Pinpoint the cell where the given text exists, returning its (x, y) midpoint coordinate. 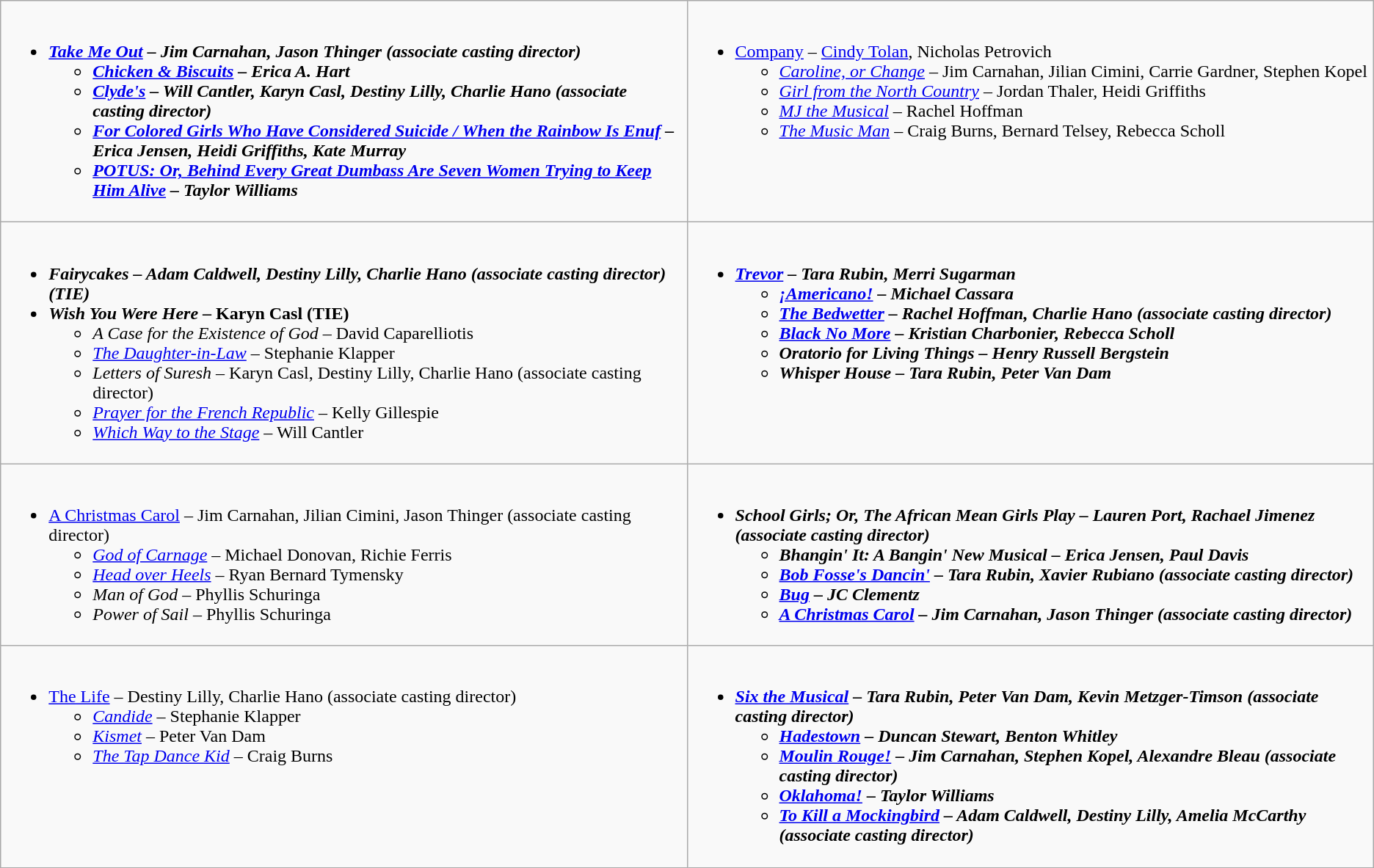
The Life – Destiny Lilly, Charlie Hano (associate casting director)Candide – Stephanie KlapperKismet – Peter Van DamThe Tap Dance Kid – Craig Burns (343, 756)
